Return (x, y) of the center of cell containing provided text 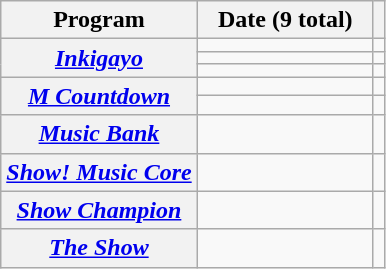
M Countdown (99, 96)
Date (9 total) (285, 20)
Show! Music Core (99, 172)
Inkigayo (99, 58)
Show Champion (99, 210)
Program (99, 20)
The Show (99, 248)
Music Bank (99, 134)
